Locate the cell with the specified text and output its [x, y] center coordinate. 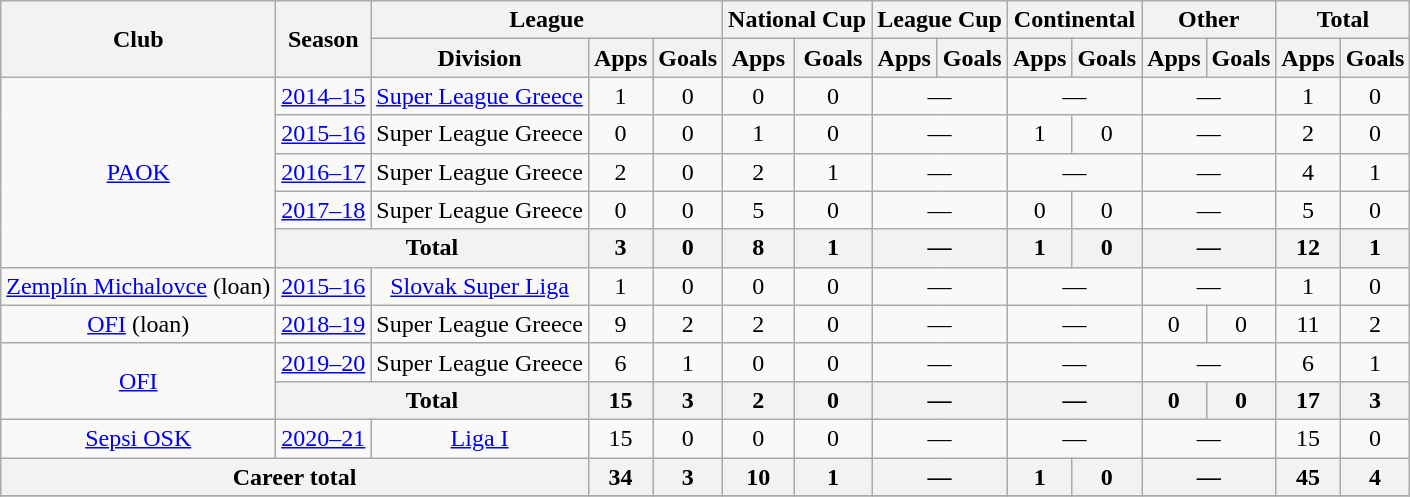
OFI (loan) [138, 324]
League Cup [940, 20]
Continental [1074, 20]
2017–18 [324, 210]
OFI [138, 381]
Sepsi OSK [138, 438]
2016–17 [324, 172]
8 [759, 248]
Slovak Super Liga [480, 286]
11 [1308, 324]
Career total [295, 477]
National Cup [798, 20]
Division [480, 58]
2018–19 [324, 324]
2020–21 [324, 438]
PAOK [138, 172]
Club [138, 39]
Other [1209, 20]
10 [759, 477]
45 [1308, 477]
Liga I [480, 438]
17 [1308, 400]
34 [620, 477]
12 [1308, 248]
Season [324, 39]
2019–20 [324, 362]
Zemplín Michalovce (loan) [138, 286]
9 [620, 324]
League [547, 20]
2014–15 [324, 96]
